From the cell containing the given text, extract its center point as (X, Y) coordinate. 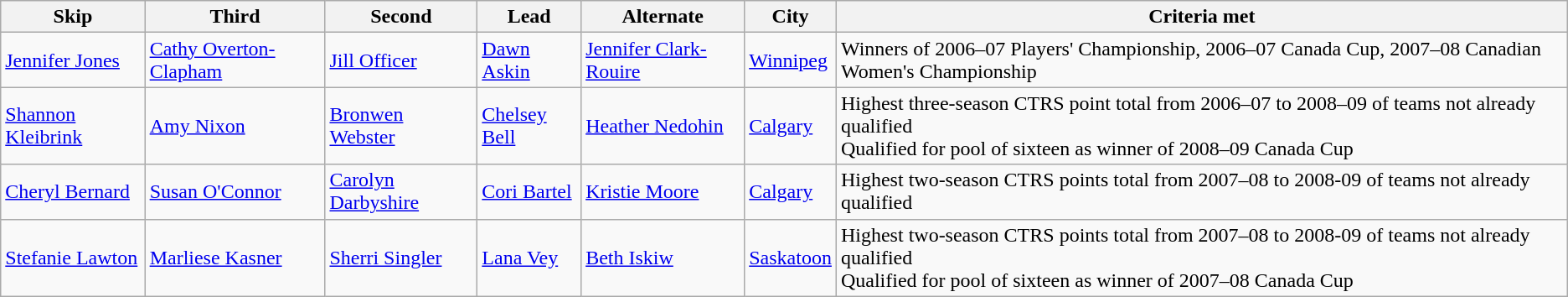
Shannon Kleibrink (73, 126)
Carolyn Darbyshire (401, 191)
Marliese Kasner (235, 258)
Jill Officer (401, 60)
Alternate (663, 17)
Skip (73, 17)
Dawn Askin (529, 60)
Criteria met (1201, 17)
Winnipeg (791, 60)
Cathy Overton-Clapham (235, 60)
Lana Vey (529, 258)
Cori Bartel (529, 191)
Saskatoon (791, 258)
Kristie Moore (663, 191)
Susan O'Connor (235, 191)
Bronwen Webster (401, 126)
Third (235, 17)
Heather Nedohin (663, 126)
Sherri Singler (401, 258)
Stefanie Lawton (73, 258)
Highest two-season CTRS points total from 2007–08 to 2008-09 of teams not already qualified (1201, 191)
Chelsey Bell (529, 126)
Lead (529, 17)
Winners of 2006–07 Players' Championship, 2006–07 Canada Cup, 2007–08 Canadian Women's Championship (1201, 60)
City (791, 17)
Beth Iskiw (663, 258)
Second (401, 17)
Amy Nixon (235, 126)
Jennifer Jones (73, 60)
Cheryl Bernard (73, 191)
Jennifer Clark-Rouire (663, 60)
